Provide the (X, Y) coordinate of the cell's center where the given text is located.  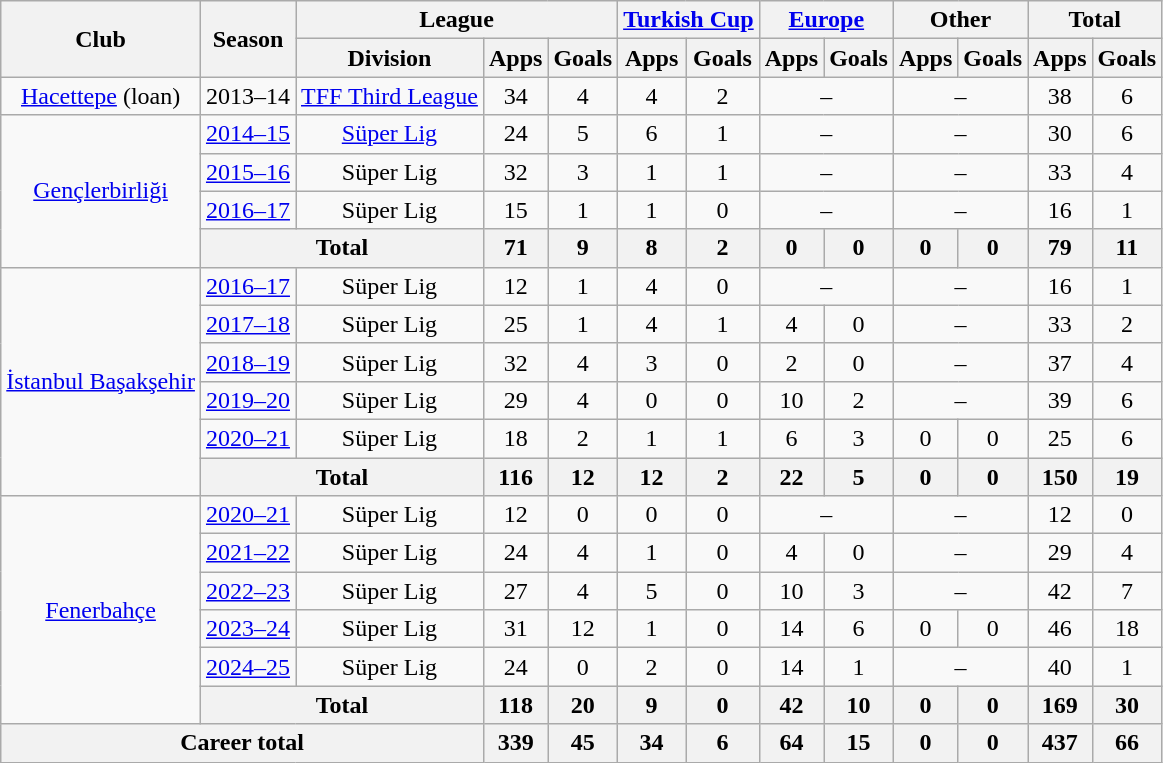
19 (1127, 477)
339 (515, 743)
Career total (242, 743)
8 (652, 248)
TFF Third League (390, 96)
11 (1127, 248)
150 (1060, 477)
Other (960, 20)
40 (1060, 667)
2019–20 (248, 400)
46 (1060, 629)
League (457, 20)
38 (1060, 96)
116 (515, 477)
2015–16 (248, 172)
437 (1060, 743)
79 (1060, 248)
İstanbul Başakşehir (101, 381)
2022–23 (248, 591)
2017–18 (248, 324)
2014–15 (248, 134)
2018–19 (248, 362)
7 (1127, 591)
Turkish Cup (689, 20)
37 (1060, 362)
45 (583, 743)
Gençlerbirliği (101, 191)
27 (515, 591)
20 (583, 705)
22 (791, 477)
Hacettepe (loan) (101, 96)
2021–22 (248, 553)
31 (515, 629)
Club (101, 39)
Division (390, 58)
64 (791, 743)
2013–14 (248, 96)
118 (515, 705)
Europe (826, 20)
169 (1060, 705)
2024–25 (248, 667)
39 (1060, 400)
66 (1127, 743)
2023–24 (248, 629)
71 (515, 248)
Fenerbahçe (101, 610)
Season (248, 39)
